Extract the (X, Y) coordinate from the center of the cell holding the provided text.  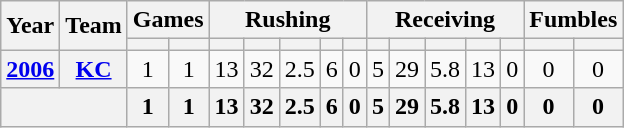
Year (30, 26)
Rushing (288, 20)
2006 (30, 69)
Receiving (444, 20)
Team (94, 26)
KC (94, 69)
Fumbles (574, 20)
Games (168, 20)
